Identify which cell holds the provided text, then report its [x, y] central coordinate. 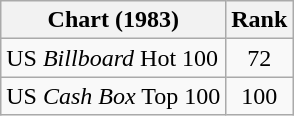
100 [260, 96]
Chart (1983) [114, 20]
US Billboard Hot 100 [114, 58]
US Cash Box Top 100 [114, 96]
72 [260, 58]
Rank [260, 20]
